Pinpoint the cell where the given text exists, returning its [X, Y] midpoint coordinate. 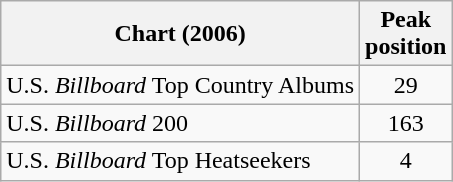
Chart (2006) [180, 34]
Peakposition [406, 34]
U.S. Billboard Top Country Albums [180, 85]
4 [406, 161]
U.S. Billboard 200 [180, 123]
29 [406, 85]
U.S. Billboard Top Heatseekers [180, 161]
163 [406, 123]
